Search for the cell housing the specified text and yield its (x, y) center coordinate. 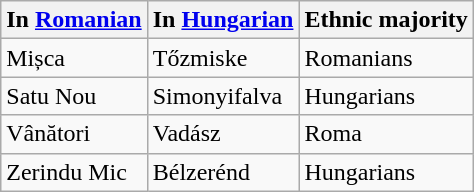
In Hungarian (223, 20)
Ethnic majority (386, 20)
Bélzerénd (223, 172)
In Romanian (74, 20)
Satu Nou (74, 96)
Mișca (74, 58)
Vânători (74, 134)
Simonyifalva (223, 96)
Tőzmiske (223, 58)
Roma (386, 134)
Vadász (223, 134)
Zerindu Mic (74, 172)
Romanians (386, 58)
